Identify which cell holds the provided text, then report its (x, y) central coordinate. 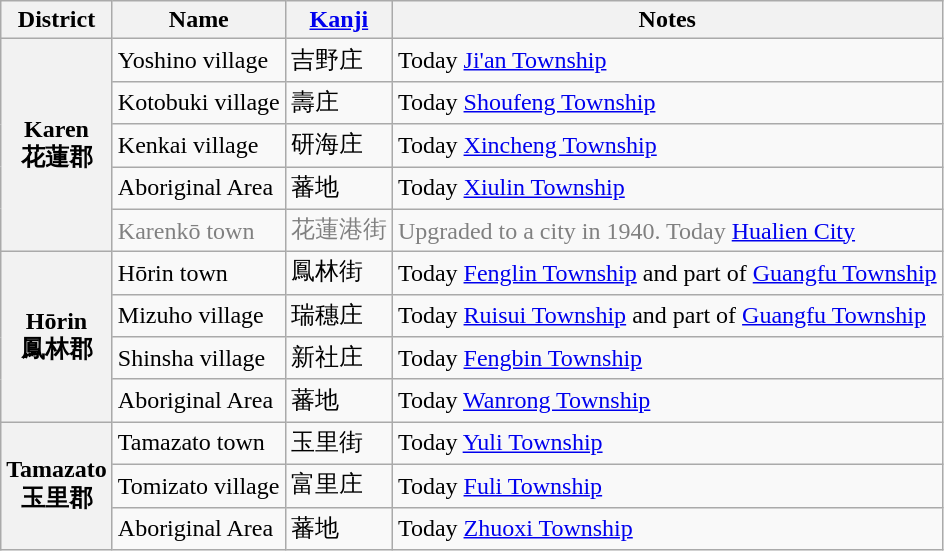
新社庄 (338, 358)
瑞穗庄 (338, 316)
Today Xincheng Township (667, 146)
Today Xiulin Township (667, 188)
District (57, 20)
花蓮港街 (338, 230)
Kotobuki village (198, 102)
Today Wanrong Township (667, 400)
Today Yuli Township (667, 444)
Tamazato town (198, 444)
Notes (667, 20)
Name (198, 20)
研海庄 (338, 146)
Mizuho village (198, 316)
Yoshino village (198, 60)
Kenkai village (198, 146)
Upgraded to a city in 1940. Today Hualien City (667, 230)
壽庄 (338, 102)
吉野庄 (338, 60)
Today Zhuoxi Township (667, 528)
Today Ji'an Township (667, 60)
Tamazato玉里郡 (57, 486)
鳳林街 (338, 274)
Kanji (338, 20)
Hōrin town (198, 274)
玉里街 (338, 444)
Tomizato village (198, 486)
Shinsha village (198, 358)
Today Fuli Township (667, 486)
Today Fengbin Township (667, 358)
Today Ruisui Township and part of Guangfu Township (667, 316)
Karen花蓮郡 (57, 146)
Today Fenglin Township and part of Guangfu Township (667, 274)
Hōrin鳳林郡 (57, 337)
富里庄 (338, 486)
Karenkō town (198, 230)
Today Shoufeng Township (667, 102)
